Provide the (x, y) coordinate of the cell's center where the given text is located.  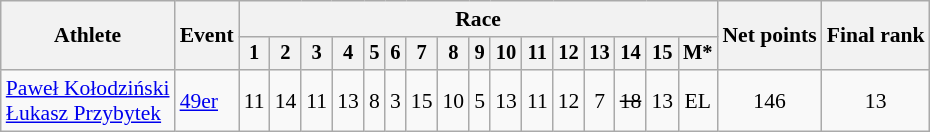
Athlete (88, 36)
49er (207, 100)
M* (698, 54)
EL (698, 100)
6 (396, 54)
1 (254, 54)
Race (478, 19)
Paweł KołodzińskiŁukasz Przybytek (88, 100)
Net points (769, 36)
9 (480, 54)
Final rank (876, 36)
4 (348, 54)
18 (631, 100)
Event (207, 36)
146 (769, 100)
2 (286, 54)
